Find where the given text appears and provide that cell's center as (X, Y) coordinate. 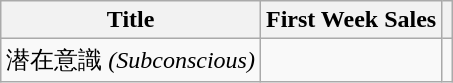
First Week Sales (350, 20)
潜在意識 (Subconscious) (131, 60)
Title (131, 20)
